Return the [x, y] coordinate for the center point of the cell that contains the specified text.  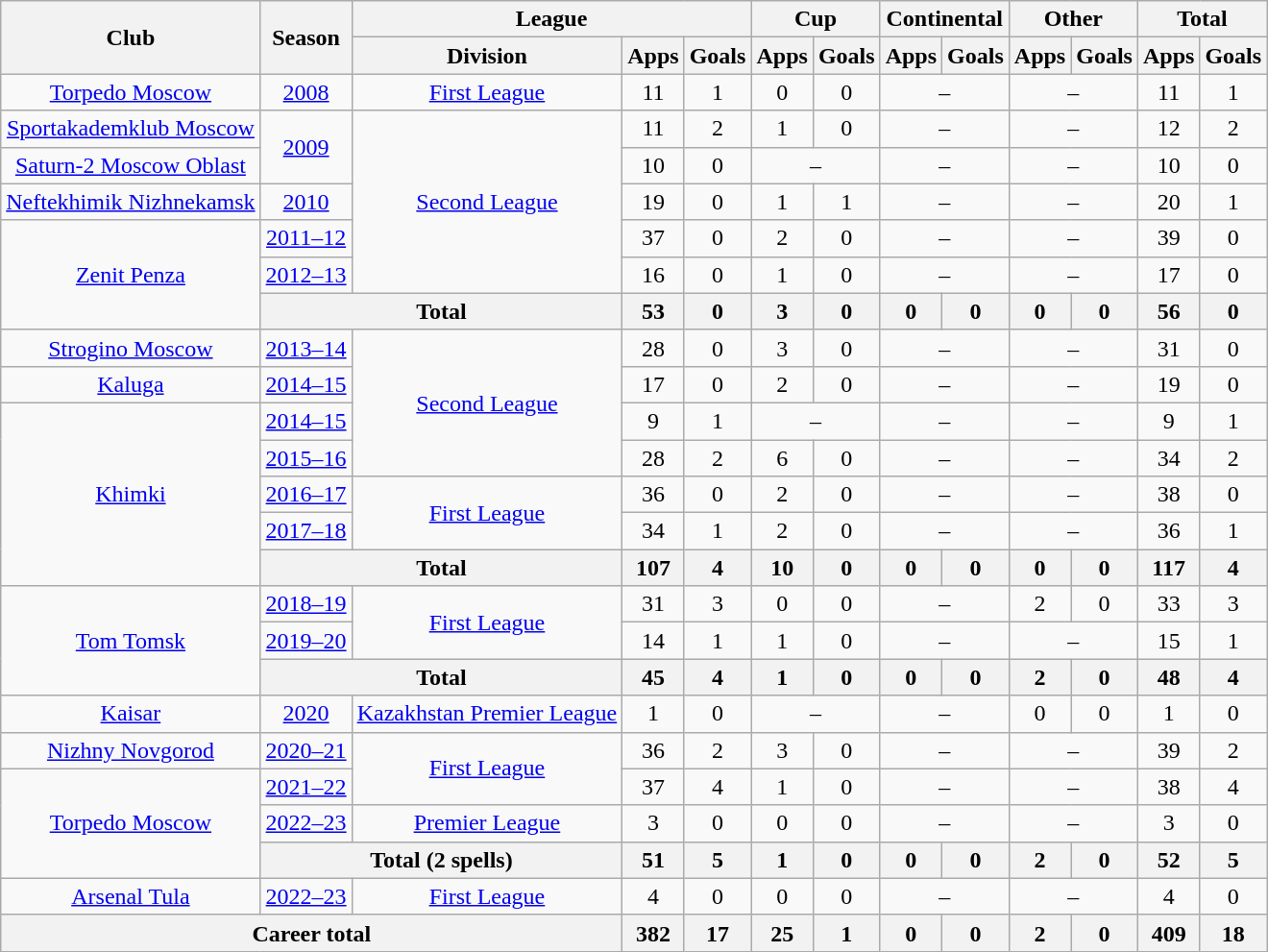
409 [1168, 933]
56 [1168, 311]
2015–16 [305, 458]
2018–19 [305, 604]
382 [653, 933]
6 [782, 458]
Total (2 spells) [442, 860]
2016–17 [305, 495]
107 [653, 568]
Zenit Penza [131, 275]
Neftekhimik Nizhnekamsk [131, 202]
2013–14 [305, 348]
33 [1168, 604]
Khimki [131, 494]
2017–18 [305, 531]
2008 [305, 92]
16 [653, 275]
2012–13 [305, 275]
League [551, 19]
Sportakademklub Moscow [131, 129]
Kazakhstan Premier League [487, 714]
20 [1168, 202]
25 [782, 933]
Continental [944, 19]
45 [653, 677]
2020–21 [305, 750]
Other [1073, 19]
14 [653, 641]
12 [1168, 129]
15 [1168, 641]
2010 [305, 202]
2009 [305, 147]
52 [1168, 860]
2011–12 [305, 238]
2021–22 [305, 787]
Season [305, 37]
Kaluga [131, 384]
18 [1233, 933]
Tom Tomsk [131, 641]
Saturn-2 Moscow Oblast [131, 165]
53 [653, 311]
Arsenal Tula [131, 896]
117 [1168, 568]
Cup [816, 19]
Strogino Moscow [131, 348]
Career total [311, 933]
51 [653, 860]
2019–20 [305, 641]
Club [131, 37]
2020 [305, 714]
48 [1168, 677]
Nizhny Novgorod [131, 750]
Kaisar [131, 714]
Division [487, 56]
Premier League [487, 823]
